Return [x, y] of the center of cell containing provided text 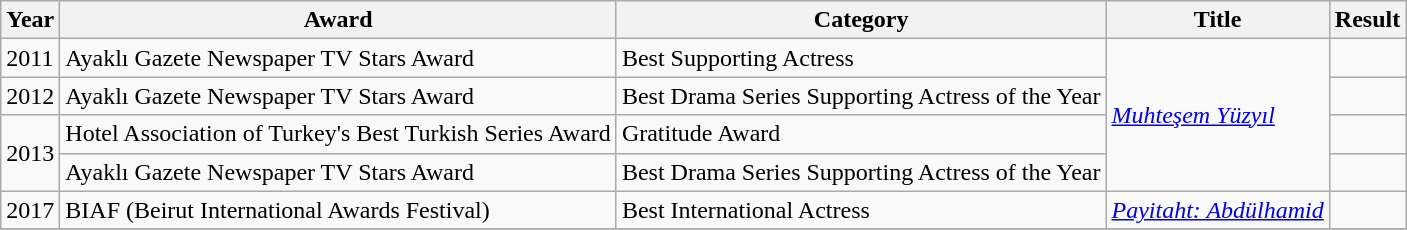
2012 [30, 96]
Best Supporting Actress [861, 58]
Gratitude Award [861, 134]
Result [1367, 20]
Muhteşem Yüzyıl [1218, 115]
Payitaht: Abdülhamid [1218, 210]
2013 [30, 153]
Category [861, 20]
BIAF (Beirut International Awards Festival) [338, 210]
Best International Actress [861, 210]
Award [338, 20]
Title [1218, 20]
2011 [30, 58]
Hotel Association of Turkey's Best Turkish Series Award [338, 134]
Year [30, 20]
2017 [30, 210]
